Find where the given text appears and provide that cell's center as (X, Y) coordinate. 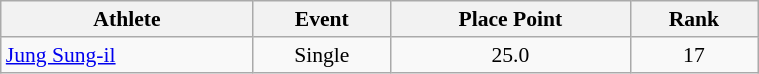
Jung Sung-il (127, 55)
Single (322, 55)
Event (322, 19)
17 (694, 55)
25.0 (511, 55)
Place Point (511, 19)
Athlete (127, 19)
Rank (694, 19)
